Output the [x, y] coordinate of the center of the cell containing the given text.  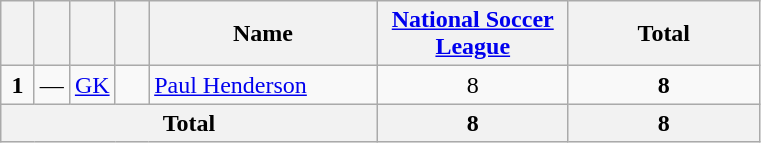
1 [18, 85]
National Soccer League [472, 34]
GK [92, 85]
Name [264, 34]
— [52, 85]
Paul Henderson [264, 85]
